Determine the (x, y) coordinate at the center of the cell enclosing the given text.  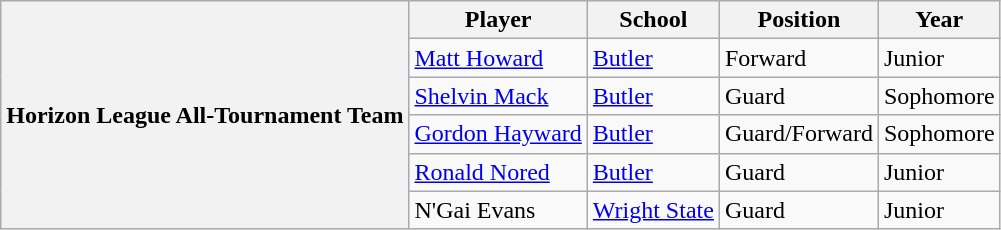
Forward (798, 58)
Position (798, 20)
Gordon Hayward (498, 134)
Player (498, 20)
Horizon League All-Tournament Team (205, 115)
N'Gai Evans (498, 210)
Shelvin Mack (498, 96)
Wright State (653, 210)
Guard/Forward (798, 134)
School (653, 20)
Year (939, 20)
Ronald Nored (498, 172)
Matt Howard (498, 58)
